Find where the given text appears and provide that cell's center as (x, y) coordinate. 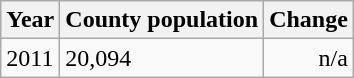
n/a (309, 58)
20,094 (162, 58)
2011 (30, 58)
Year (30, 20)
Change (309, 20)
County population (162, 20)
